Identify which cell holds the provided text, then report its [x, y] central coordinate. 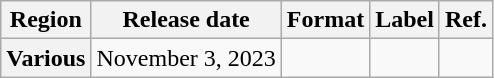
Format [325, 20]
Various [46, 58]
Region [46, 20]
Label [405, 20]
Ref. [466, 20]
Release date [186, 20]
November 3, 2023 [186, 58]
